From the cell containing the given text, extract its center point as [X, Y] coordinate. 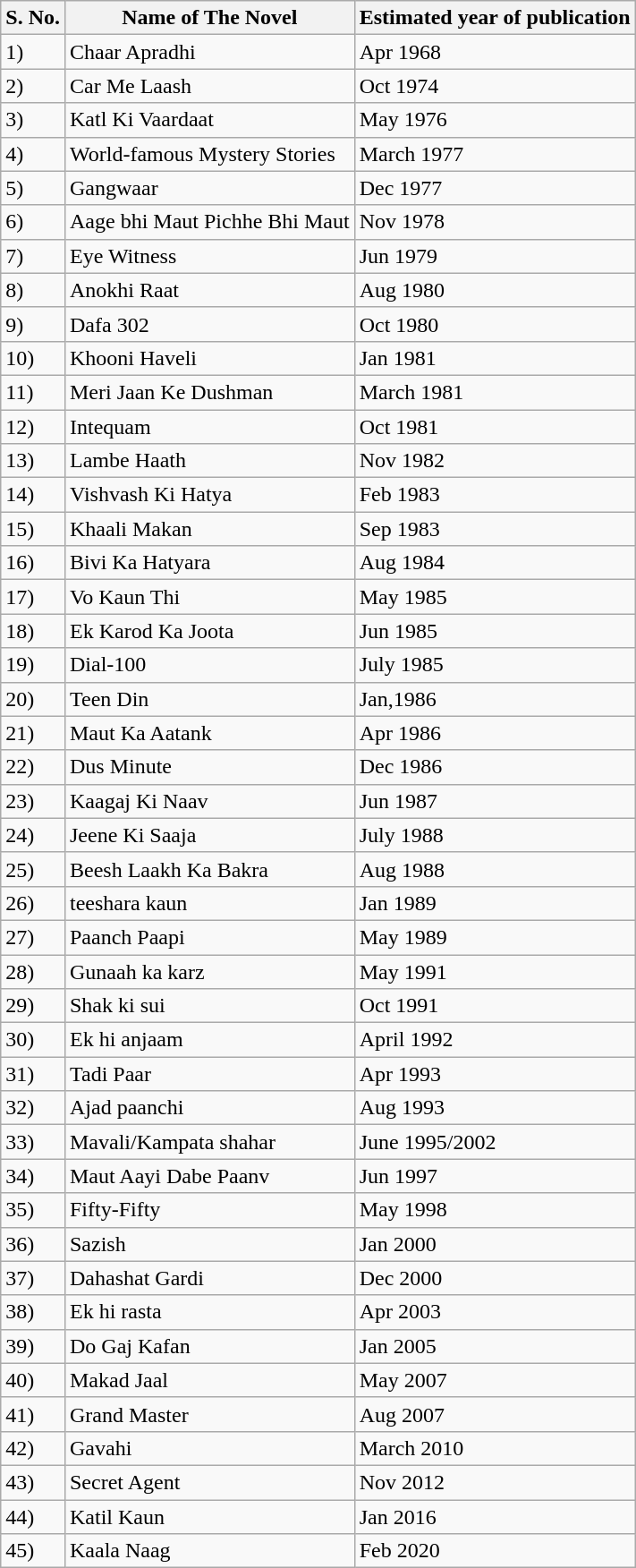
Makad Jaal [209, 1380]
Dec 1986 [495, 767]
Bivi Ka Hatyara [209, 563]
37) [33, 1278]
Jan 2000 [495, 1244]
22) [33, 767]
3) [33, 120]
Aug 1988 [495, 869]
Grand Master [209, 1414]
March 1981 [495, 392]
Beesh Laakh Ka Bakra [209, 869]
Dial-100 [209, 665]
S. No. [33, 18]
11) [33, 392]
May 1985 [495, 597]
Nov 1978 [495, 222]
April 1992 [495, 1040]
6) [33, 222]
Oct 1974 [495, 86]
43) [33, 1482]
Maut Aayi Dabe Paanv [209, 1176]
27) [33, 937]
Secret Agent [209, 1482]
Ek hi anjaam [209, 1040]
June 1995/2002 [495, 1142]
Apr 1968 [495, 52]
Aug 2007 [495, 1414]
Apr 2003 [495, 1312]
34) [33, 1176]
Katl Ki Vaardaat [209, 120]
Aug 1984 [495, 563]
Dec 2000 [495, 1278]
July 1985 [495, 665]
Maut Ka Aatank [209, 733]
Gangwaar [209, 188]
Aug 1980 [495, 290]
May 1991 [495, 971]
30) [33, 1040]
Nov 2012 [495, 1482]
Aug 1993 [495, 1108]
Aage bhi Maut Pichhe Bhi Maut [209, 222]
40) [33, 1380]
35) [33, 1210]
Vo Kaun Thi [209, 597]
May 2007 [495, 1380]
8) [33, 290]
5) [33, 188]
Ek hi rasta [209, 1312]
42) [33, 1448]
36) [33, 1244]
Ek Karod Ka Joota [209, 631]
Khooni Haveli [209, 358]
Ajad paanchi [209, 1108]
14) [33, 495]
29) [33, 1006]
Jan,1986 [495, 699]
Fifty-Fifty [209, 1210]
44) [33, 1517]
Kaagaj Ki Naav [209, 801]
Dus Minute [209, 767]
9) [33, 324]
Dafa 302 [209, 324]
Vishvash Ki Hatya [209, 495]
Eye Witness [209, 256]
33) [33, 1142]
Katil Kaun [209, 1517]
10) [33, 358]
May 1976 [495, 120]
41) [33, 1414]
July 1988 [495, 835]
28) [33, 971]
Apr 1993 [495, 1074]
18) [33, 631]
Feb 1983 [495, 495]
Oct 1991 [495, 1006]
13) [33, 461]
Feb 2020 [495, 1551]
Chaar Apradhi [209, 52]
Apr 1986 [495, 733]
16) [33, 563]
Sep 1983 [495, 529]
Dahashat Gardi [209, 1278]
Dec 1977 [495, 188]
May 1998 [495, 1210]
March 2010 [495, 1448]
7) [33, 256]
Mavali/Kampata shahar [209, 1142]
Shak ki sui [209, 1006]
Intequam [209, 427]
March 1977 [495, 154]
Lambe Haath [209, 461]
38) [33, 1312]
Gavahi [209, 1448]
21) [33, 733]
teeshara kaun [209, 903]
Jan 2016 [495, 1517]
Jun 1979 [495, 256]
Anokhi Raat [209, 290]
Oct 1980 [495, 324]
20) [33, 699]
17) [33, 597]
1) [33, 52]
Tadi Paar [209, 1074]
World-famous Mystery Stories [209, 154]
Estimated year of publication [495, 18]
39) [33, 1346]
23) [33, 801]
15) [33, 529]
Jeene Ki Saaja [209, 835]
24) [33, 835]
Khaali Makan [209, 529]
Oct 1981 [495, 427]
Car Me Laash [209, 86]
19) [33, 665]
32) [33, 1108]
2) [33, 86]
25) [33, 869]
31) [33, 1074]
Meri Jaan Ke Dushman [209, 392]
Name of The Novel [209, 18]
Jun 1985 [495, 631]
Jun 1987 [495, 801]
Kaala Naag [209, 1551]
Jan 1989 [495, 903]
Teen Din [209, 699]
Gunaah ka karz [209, 971]
May 1989 [495, 937]
Do Gaj Kafan [209, 1346]
Jan 1981 [495, 358]
12) [33, 427]
4) [33, 154]
45) [33, 1551]
Nov 1982 [495, 461]
26) [33, 903]
Paanch Paapi [209, 937]
Jan 2005 [495, 1346]
Sazish [209, 1244]
Jun 1997 [495, 1176]
